Output the [X, Y] coordinate of the center of the cell containing the given text.  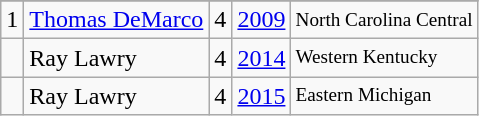
Western Kentucky [384, 58]
2015 [262, 96]
Eastern Michigan [384, 96]
2009 [262, 20]
1 [12, 20]
Thomas DeMarco [116, 20]
2014 [262, 58]
North Carolina Central [384, 20]
